Find where the given text appears and provide that cell's center as [x, y] coordinate. 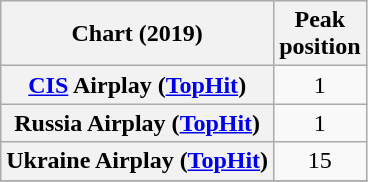
Russia Airplay (TopHit) [138, 123]
CIS Airplay (TopHit) [138, 85]
15 [320, 161]
Ukraine Airplay (TopHit) [138, 161]
Chart (2019) [138, 34]
Peakposition [320, 34]
